Return (x, y) of the center of cell containing provided text 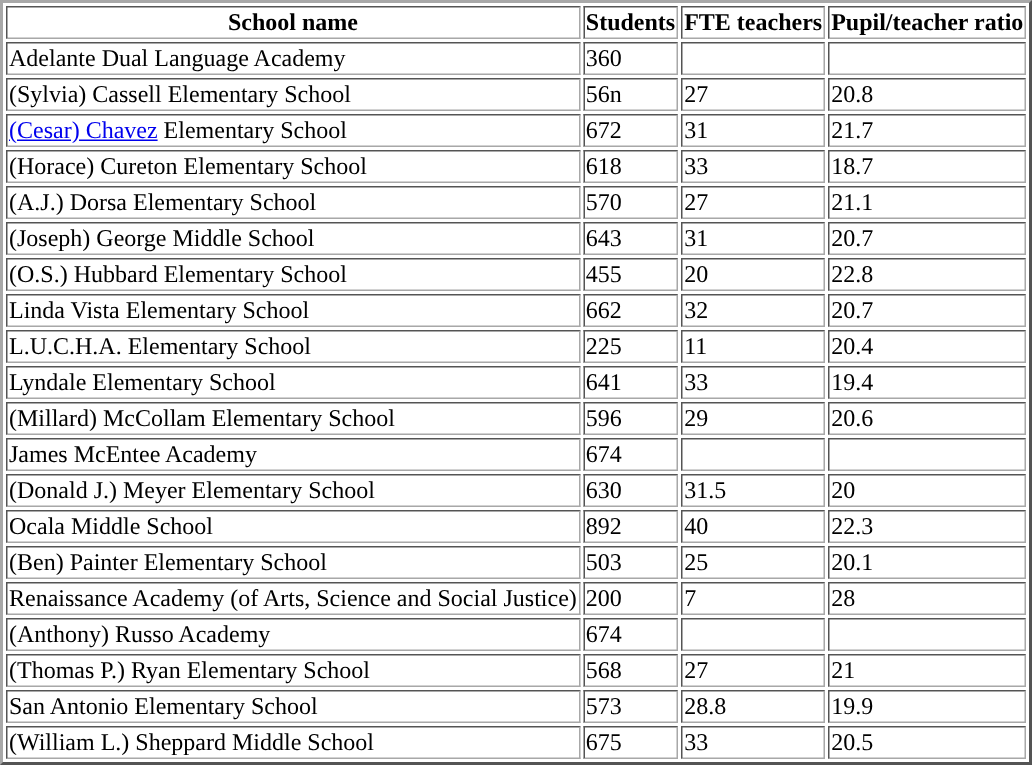
618 (630, 166)
Lyndale Elementary School (293, 382)
20.5 (927, 742)
Pupil/teacher ratio (927, 22)
7 (753, 598)
25 (753, 562)
21.1 (927, 202)
School name (293, 22)
28 (927, 598)
225 (630, 346)
San Antonio Elementary School (293, 706)
Adelante Dual Language Academy (293, 58)
Students (630, 22)
20.6 (927, 418)
503 (630, 562)
31.5 (753, 490)
22.3 (927, 526)
21 (927, 670)
11 (753, 346)
570 (630, 202)
568 (630, 670)
32 (753, 310)
(Anthony) Russo Academy (293, 634)
892 (630, 526)
675 (630, 742)
James McEntee Academy (293, 454)
672 (630, 130)
20.4 (927, 346)
56n (630, 94)
360 (630, 58)
(O.S.) Hubbard Elementary School (293, 274)
(William L.) Sheppard Middle School (293, 742)
573 (630, 706)
20.8 (927, 94)
(Cesar) Chavez Elementary School (293, 130)
(Ben) Painter Elementary School (293, 562)
(Horace) Cureton Elementary School (293, 166)
(Donald J.) Meyer Elementary School (293, 490)
455 (630, 274)
40 (753, 526)
20.1 (927, 562)
19.9 (927, 706)
(Thomas P.) Ryan Elementary School (293, 670)
(Sylvia) Cassell Elementary School (293, 94)
Ocala Middle School (293, 526)
596 (630, 418)
21.7 (927, 130)
Linda Vista Elementary School (293, 310)
29 (753, 418)
641 (630, 382)
662 (630, 310)
643 (630, 238)
200 (630, 598)
Renaissance Academy (of Arts, Science and Social Justice) (293, 598)
(Millard) McCollam Elementary School (293, 418)
28.8 (753, 706)
FTE teachers (753, 22)
(A.J.) Dorsa Elementary School (293, 202)
630 (630, 490)
19.4 (927, 382)
18.7 (927, 166)
(Joseph) George Middle School (293, 238)
22.8 (927, 274)
L.U.C.H.A. Elementary School (293, 346)
